Detect which cell encompasses the target text, then output its (X, Y) center coordinate. 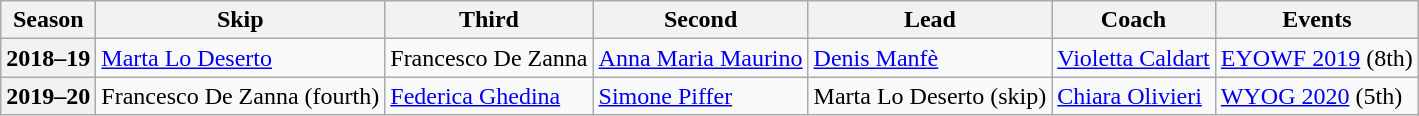
2019–20 (48, 96)
Chiara Olivieri (1134, 96)
Francesco De Zanna (fourth) (240, 96)
Skip (240, 20)
WYOG 2020 (5th) (1316, 96)
Marta Lo Deserto (240, 58)
Violetta Caldart (1134, 58)
Denis Manfè (930, 58)
Lead (930, 20)
Third (489, 20)
Marta Lo Deserto (skip) (930, 96)
Coach (1134, 20)
Simone Piffer (700, 96)
Season (48, 20)
EYOWF 2019 (8th) (1316, 58)
Francesco De Zanna (489, 58)
Second (700, 20)
Anna Maria Maurino (700, 58)
Federica Ghedina (489, 96)
2018–19 (48, 58)
Events (1316, 20)
